Determine the [X, Y] coordinate at the center of the cell enclosing the given text.  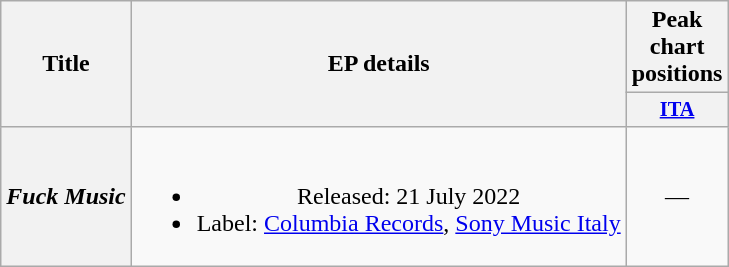
— [677, 196]
Title [66, 64]
ITA [677, 110]
EP details [378, 64]
Fuck Music [66, 196]
Released: 21 July 2022Label: Columbia Records, Sony Music Italy [378, 196]
Peak chart positions [677, 47]
